From the cell containing the given text, extract its center point as [X, Y] coordinate. 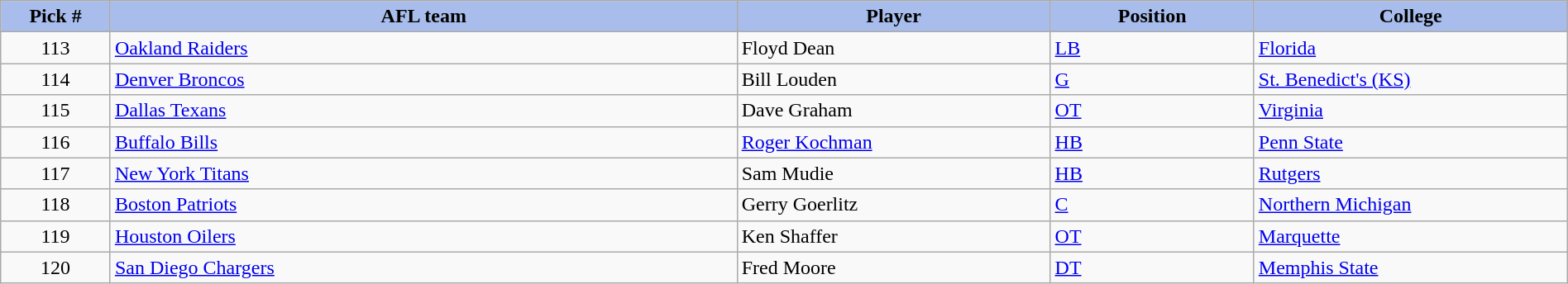
New York Titans [423, 173]
Sam Mudie [893, 173]
Oakland Raiders [423, 48]
College [1411, 17]
Northern Michigan [1411, 205]
Floyd Dean [893, 48]
Penn State [1411, 142]
C [1152, 205]
Dallas Texans [423, 111]
Pick # [56, 17]
115 [56, 111]
120 [56, 267]
Marquette [1411, 236]
Ken Shaffer [893, 236]
Position [1152, 17]
119 [56, 236]
Boston Patriots [423, 205]
Memphis State [1411, 267]
Virginia [1411, 111]
DT [1152, 267]
Dave Graham [893, 111]
117 [56, 173]
Roger Kochman [893, 142]
Denver Broncos [423, 79]
Fred Moore [893, 267]
G [1152, 79]
Florida [1411, 48]
AFL team [423, 17]
118 [56, 205]
Buffalo Bills [423, 142]
Player [893, 17]
114 [56, 79]
116 [56, 142]
Bill Louden [893, 79]
Rutgers [1411, 173]
Gerry Goerlitz [893, 205]
San Diego Chargers [423, 267]
113 [56, 48]
St. Benedict's (KS) [1411, 79]
LB [1152, 48]
Houston Oilers [423, 236]
